Capture the cell that displays the provided text and extract its (x, y) central coordinate. 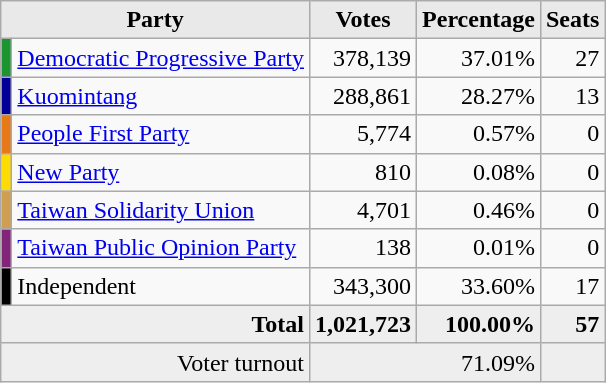
37.01% (479, 58)
Voter turnout (156, 362)
Total (156, 324)
People First Party (161, 134)
27 (572, 58)
378,139 (362, 58)
Taiwan Public Opinion Party (161, 248)
1,021,723 (362, 324)
0.01% (479, 248)
71.09% (424, 362)
Party (156, 20)
Percentage (479, 20)
0.57% (479, 134)
17 (572, 286)
Votes (362, 20)
Democratic Progressive Party (161, 58)
343,300 (362, 286)
0.46% (479, 210)
Taiwan Solidarity Union (161, 210)
4,701 (362, 210)
Kuomintang (161, 96)
0.08% (479, 172)
Independent (161, 286)
28.27% (479, 96)
288,861 (362, 96)
57 (572, 324)
33.60% (479, 286)
13 (572, 96)
Seats (572, 20)
5,774 (362, 134)
New Party (161, 172)
138 (362, 248)
810 (362, 172)
100.00% (479, 324)
